For the text-containing cell, return its midpoint in [X, Y] coordinate format. 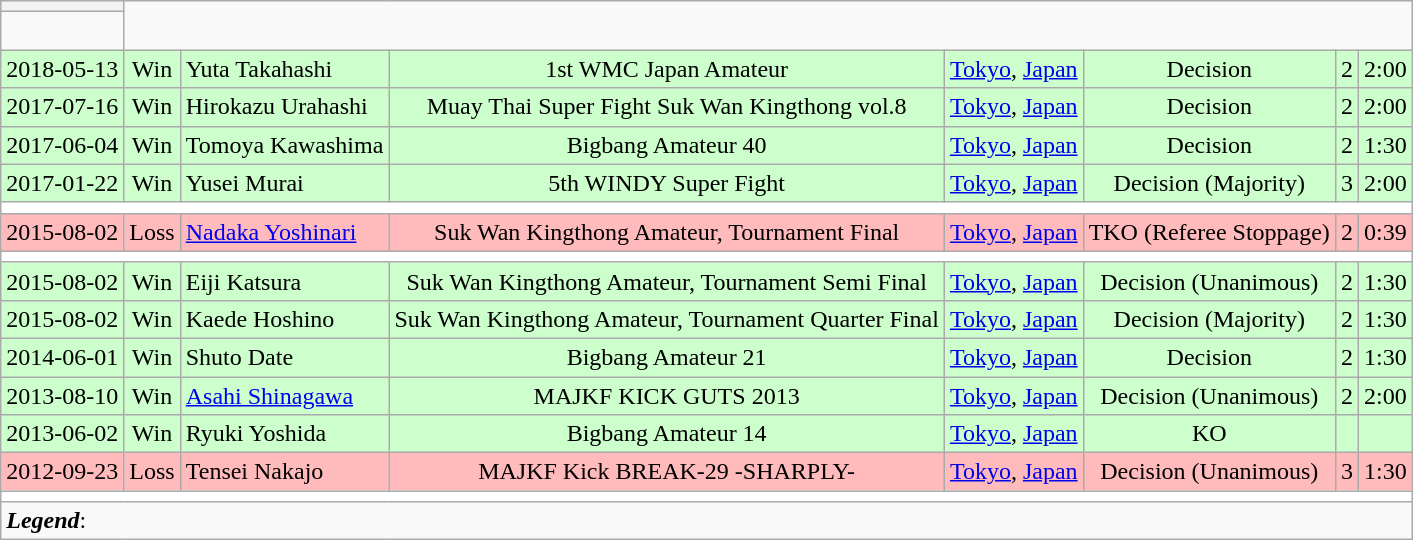
Muay Thai Super Fight Suk Wan Kingthong vol.8 [667, 107]
2014-06-01 [62, 357]
0:39 [1385, 232]
2013-08-10 [62, 395]
Bigbang Amateur 40 [667, 145]
Kaede Hoshino [284, 319]
Suk Wan Kingthong Amateur, Tournament Quarter Final [667, 319]
Ryuki Yoshida [284, 434]
MAJKF Kick BREAK-29 -SHARPLY- [667, 472]
2012-09-23 [62, 472]
Shuto Date [284, 357]
2013-06-02 [62, 434]
Legend: [706, 521]
Yusei Murai [284, 183]
Suk Wan Kingthong Amateur, Tournament Semi Final [667, 281]
2017-01-22 [62, 183]
KO [1209, 434]
2017-06-04 [62, 145]
TKO (Referee Stoppage) [1209, 232]
Hirokazu Urahashi [284, 107]
Bigbang Amateur 14 [667, 434]
MAJKF KICK GUTS 2013 [667, 395]
Eiji Katsura [284, 281]
2017-07-16 [62, 107]
1st WMC Japan Amateur [667, 69]
Yuta Takahashi [284, 69]
Nadaka Yoshinari [284, 232]
Suk Wan Kingthong Amateur, Tournament Final [667, 232]
Asahi Shinagawa [284, 395]
Bigbang Amateur 21 [667, 357]
2018-05-13 [62, 69]
Tensei Nakajo [284, 472]
Tomoya Kawashima [284, 145]
5th WINDY Super Fight [667, 183]
